Extract the (x, y) coordinate from the center of the cell holding the provided text.  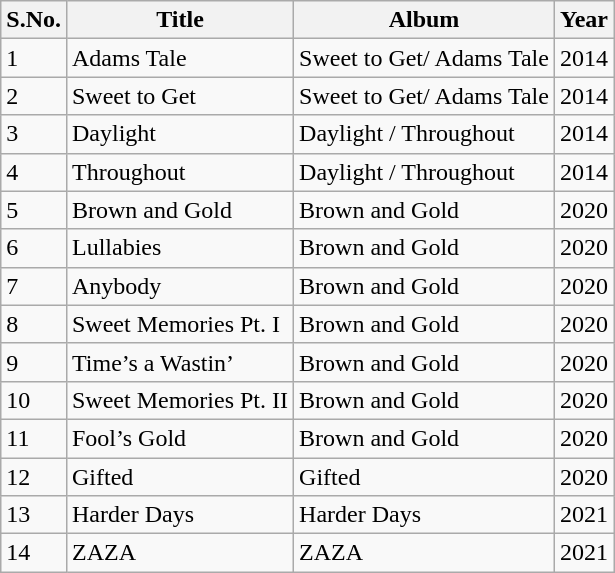
6 (34, 248)
Daylight (180, 134)
Sweet to Get (180, 96)
Lullabies (180, 248)
1 (34, 58)
12 (34, 477)
4 (34, 172)
14 (34, 553)
3 (34, 134)
Adams Tale (180, 58)
10 (34, 400)
5 (34, 210)
2 (34, 96)
Anybody (180, 286)
Fool’s Gold (180, 438)
Time’s a Wastin’ (180, 362)
13 (34, 515)
Sweet Memories Pt. I (180, 324)
Year (584, 20)
Title (180, 20)
7 (34, 286)
Album (424, 20)
9 (34, 362)
Sweet Memories Pt. II (180, 400)
8 (34, 324)
S.No. (34, 20)
11 (34, 438)
Throughout (180, 172)
